For the text-containing cell, return its midpoint in (x, y) coordinate format. 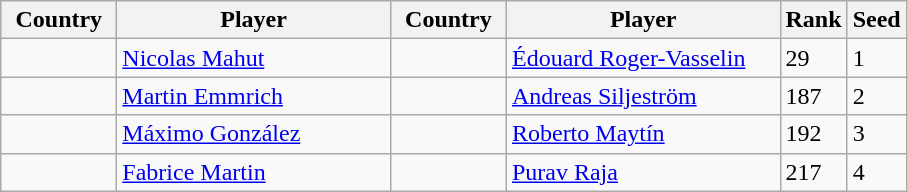
Andreas Siljeström (643, 96)
Máximo González (254, 134)
Rank (814, 20)
Seed (876, 20)
1 (876, 58)
192 (814, 134)
Martin Emmrich (254, 96)
Fabrice Martin (254, 172)
2 (876, 96)
29 (814, 58)
Nicolas Mahut (254, 58)
4 (876, 172)
217 (814, 172)
Purav Raja (643, 172)
3 (876, 134)
Édouard Roger-Vasselin (643, 58)
187 (814, 96)
Roberto Maytín (643, 134)
